Return the [x, y] coordinate for the center point of the cell that contains the specified text.  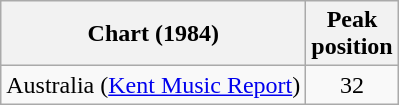
32 [352, 85]
Chart (1984) [154, 34]
Australia (Kent Music Report) [154, 85]
Peakposition [352, 34]
